Find where the given text appears and provide that cell's center as [X, Y] coordinate. 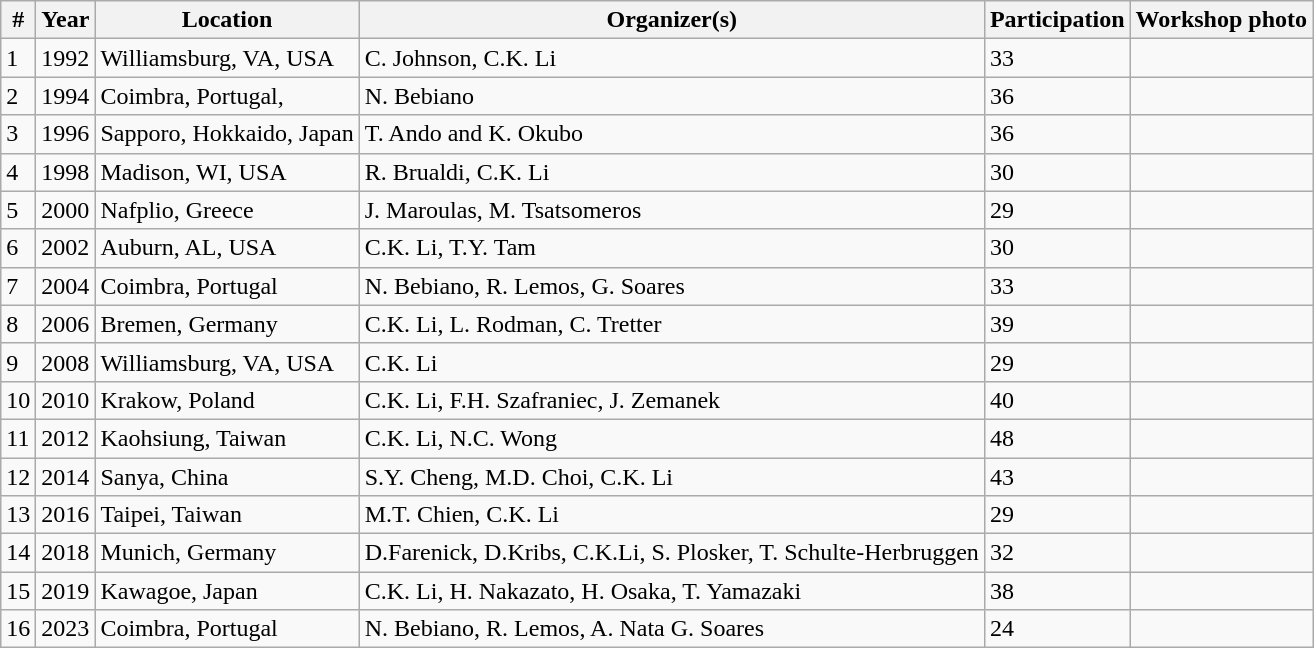
N. Bebiano, R. Lemos, G. Soares [672, 286]
Bremen, Germany [227, 324]
D.Farenick, D.Kribs, C.K.Li, S. Plosker, T. Schulte-Herbruggen [672, 553]
2006 [66, 324]
2019 [66, 591]
39 [1057, 324]
6 [18, 248]
4 [18, 172]
10 [18, 400]
C.K. Li, F.H. Szafraniec, J. Zemanek [672, 400]
3 [18, 134]
9 [18, 362]
1994 [66, 96]
2014 [66, 477]
Krakow, Poland [227, 400]
S.Y. Cheng, M.D. Choi, C.K. Li [672, 477]
2 [18, 96]
2012 [66, 438]
2008 [66, 362]
Coimbra, Portugal, [227, 96]
2000 [66, 210]
2004 [66, 286]
Sapporo, Hokkaido, Japan [227, 134]
Location [227, 20]
Madison, WI, USA [227, 172]
Nafplio, Greece [227, 210]
1998 [66, 172]
43 [1057, 477]
Taipei, Taiwan [227, 515]
C.K. Li, T.Y. Tam [672, 248]
12 [18, 477]
C.K. Li, H. Nakazato, H. Osaka, T. Yamazaki [672, 591]
Year [66, 20]
2002 [66, 248]
2023 [66, 629]
24 [1057, 629]
32 [1057, 553]
Organizer(s) [672, 20]
8 [18, 324]
C. Johnson, C.K. Li [672, 58]
Kawagoe, Japan [227, 591]
Sanya, China [227, 477]
N. Bebiano [672, 96]
Participation [1057, 20]
48 [1057, 438]
N. Bebiano, R. Lemos, A. Nata G. Soares [672, 629]
7 [18, 286]
M.T. Chien, C.K. Li [672, 515]
Auburn, AL, USA [227, 248]
11 [18, 438]
1996 [66, 134]
5 [18, 210]
C.K. Li [672, 362]
13 [18, 515]
38 [1057, 591]
Kaohsiung, Taiwan [227, 438]
2016 [66, 515]
2010 [66, 400]
1992 [66, 58]
1 [18, 58]
J. Maroulas, M. Tsatsomeros [672, 210]
15 [18, 591]
14 [18, 553]
T. Ando and K. Okubo [672, 134]
R. Brualdi, C.K. Li [672, 172]
40 [1057, 400]
Workshop photo [1221, 20]
16 [18, 629]
Munich, Germany [227, 553]
C.K. Li, N.C. Wong [672, 438]
2018 [66, 553]
# [18, 20]
C.K. Li, L. Rodman, C. Tretter [672, 324]
